Return the (X, Y) coordinate for the center point of the cell that contains the specified text.  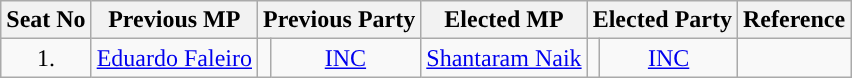
Elected Party (662, 20)
Previous Party (340, 20)
Previous MP (174, 20)
1. (46, 58)
Reference (794, 20)
Shantaram Naik (504, 58)
Seat No (46, 20)
Eduardo Faleiro (174, 58)
Elected MP (504, 20)
